Find where the given text appears and provide that cell's center as (X, Y) coordinate. 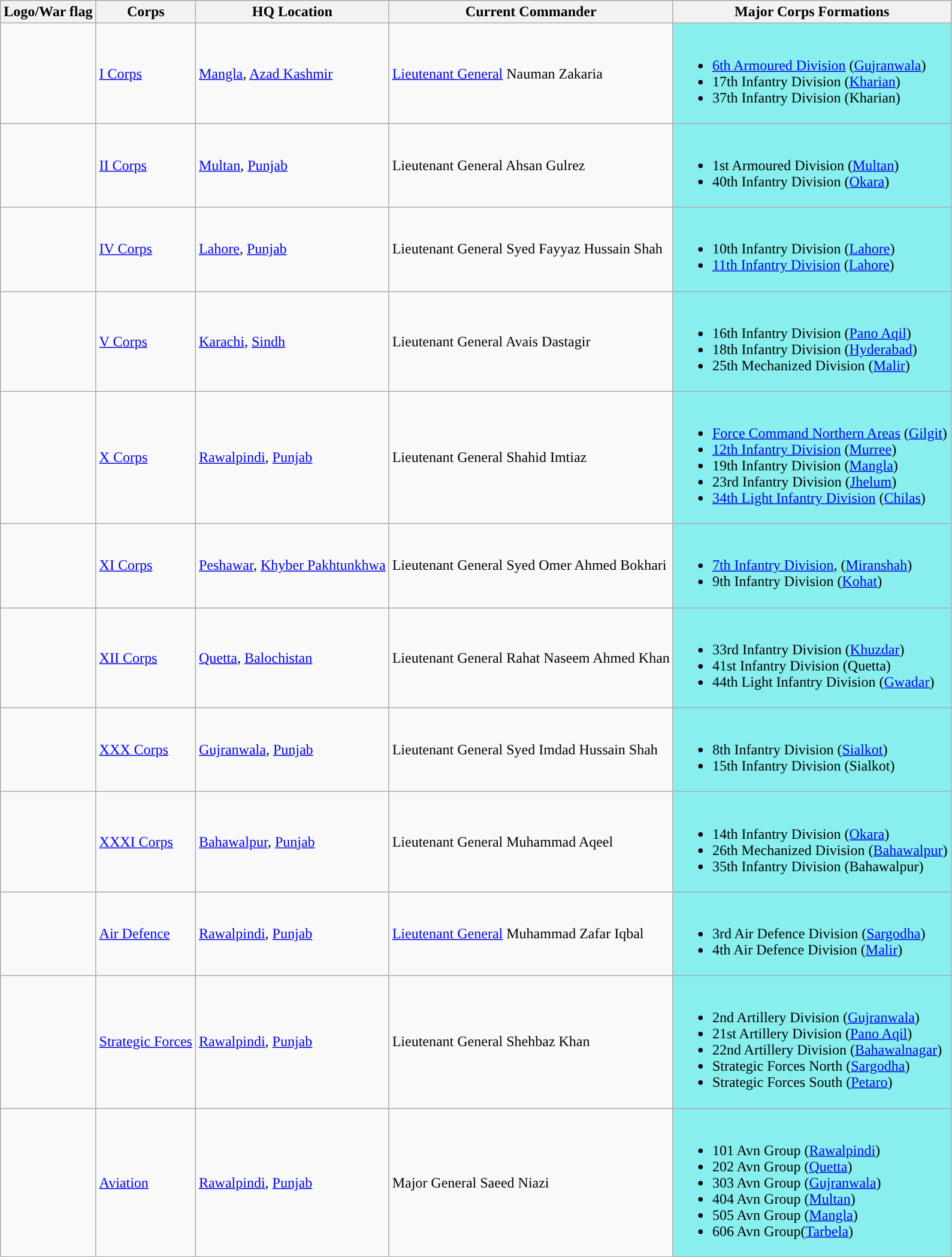
Major Corps Formations (812, 12)
Lieutenant General Syed Omer Ahmed Bokhari (531, 566)
6th Armoured Division (Gujranwala)17th Infantry Division (Kharian)37th Infantry Division (Kharian) (812, 73)
II Corps (146, 165)
X Corps (146, 458)
Current Commander (531, 12)
8th Infantry Division (Sialkot)15th Infantry Division (Sialkot) (812, 750)
Multan, Punjab (292, 165)
Lieutenant General Muhammad Zafar Iqbal (531, 933)
XXXI Corps (146, 841)
3rd Air Defence Division (Sargodha)4th Air Defence Division (Malir) (812, 933)
I Corps (146, 73)
Lieutenant General Shahid Imtiaz (531, 458)
Lieutenant General Muhammad Aqeel (531, 841)
Corps (146, 12)
10th Infantry Division (Lahore)11th Infantry Division (Lahore) (812, 249)
Gujranwala, Punjab (292, 750)
14th Infantry Division (Okara)26th Mechanized Division (Bahawalpur)35th Infantry Division (Bahawalpur) (812, 841)
Major General Saeed Niazi (531, 1183)
XI Corps (146, 566)
Karachi, Sindh (292, 342)
Lieutenant General Syed Fayyaz Hussain Shah (531, 249)
Air Defence (146, 933)
Bahawalpur, Punjab (292, 841)
1st Armoured Division (Multan)40th Infantry Division (Okara) (812, 165)
XII Corps (146, 658)
Mangla, Azad Kashmir (292, 73)
IV Corps (146, 249)
Lieutenant General Rahat Naseem Ahmed Khan (531, 658)
16th Infantry Division (Pano Aqil)18th Infantry Division (Hyderabad)25th Mechanized Division (Malir) (812, 342)
Quetta, Balochistan (292, 658)
HQ Location (292, 12)
Aviation (146, 1183)
Peshawar, Khyber Pakhtunkhwa (292, 566)
Lieutenant General Nauman Zakaria (531, 73)
Lieutenant General Avais Dastagir (531, 342)
33rd Infantry Division (Khuzdar)41st Infantry Division (Quetta)44th Light Infantry Division (Gwadar) (812, 658)
Logo/War flag (48, 12)
Lahore, Punjab (292, 249)
V Corps (146, 342)
Strategic Forces (146, 1041)
Lieutenant General Syed Imdad Hussain Shah (531, 750)
7th Infantry Division, (Miranshah)9th Infantry Division (Kohat) (812, 566)
Lieutenant General Shehbaz Khan (531, 1041)
Lieutenant General Ahsan Gulrez (531, 165)
101 Avn Group (Rawalpindi)202 Avn Group (Quetta)303 Avn Group (Gujranwala)404 Avn Group (Multan)505 Avn Group (Mangla)606 Avn Group(Tarbela) (812, 1183)
XXX Corps (146, 750)
